Pinpoint the cell where the given text exists, returning its [x, y] midpoint coordinate. 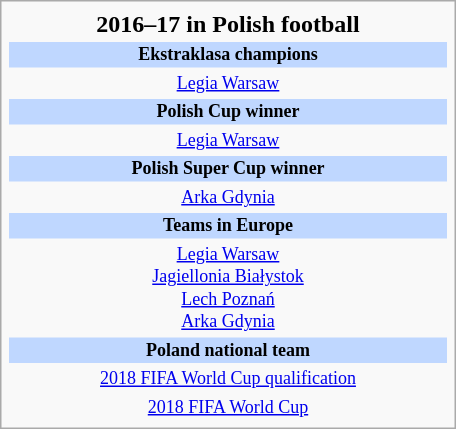
Polish Cup winner [228, 112]
Ekstraklasa champions [228, 55]
Arka Gdynia [228, 198]
Teams in Europe [228, 226]
Legia WarsawJagiellonia BiałystokLech PoznańArka Gdynia [228, 288]
2016–17 in Polish football [228, 24]
Polish Super Cup winner [228, 169]
Poland national team [228, 351]
2018 FIFA World Cup qualification [228, 379]
2018 FIFA World Cup [228, 408]
